Identify which cell holds the provided text, then report its [x, y] central coordinate. 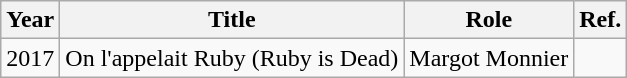
Ref. [600, 20]
Role [489, 20]
Margot Monnier [489, 58]
Year [30, 20]
2017 [30, 58]
On l'appelait Ruby (Ruby is Dead) [232, 58]
Title [232, 20]
